Scan for the cell matching the given text and deliver its [x, y] coordinate at center. 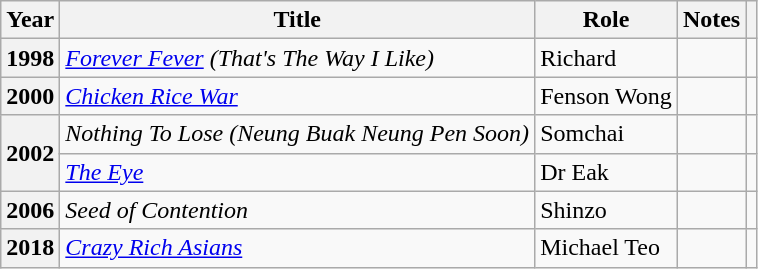
Notes [711, 20]
2006 [30, 210]
Dr Eak [606, 172]
Richard [606, 58]
Shinzo [606, 210]
The Eye [298, 172]
Somchai [606, 134]
2000 [30, 96]
Chicken Rice War [298, 96]
Michael Teo [606, 248]
1998 [30, 58]
Crazy Rich Asians [298, 248]
Forever Fever (That's The Way I Like) [298, 58]
2002 [30, 153]
Title [298, 20]
Fenson Wong [606, 96]
2018 [30, 248]
Nothing To Lose (Neung Buak Neung Pen Soon) [298, 134]
Year [30, 20]
Seed of Contention [298, 210]
Role [606, 20]
